Identify which cell holds the provided text, then report its [x, y] central coordinate. 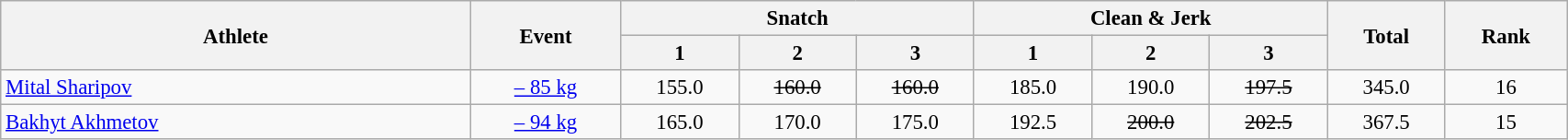
345.0 [1386, 87]
367.5 [1386, 122]
175.0 [915, 122]
192.5 [1032, 122]
185.0 [1032, 87]
Event [546, 35]
197.5 [1269, 87]
165.0 [680, 122]
Bakhyt Akhmetov [235, 122]
Total [1386, 35]
Athlete [235, 35]
155.0 [680, 87]
Rank [1506, 35]
202.5 [1269, 122]
170.0 [797, 122]
200.0 [1151, 122]
15 [1506, 122]
Mital Sharipov [235, 87]
– 85 kg [546, 87]
190.0 [1151, 87]
Clean & Jerk [1150, 18]
16 [1506, 87]
Snatch [797, 18]
– 94 kg [546, 122]
